Locate the cell with the specified text and output its (X, Y) center coordinate. 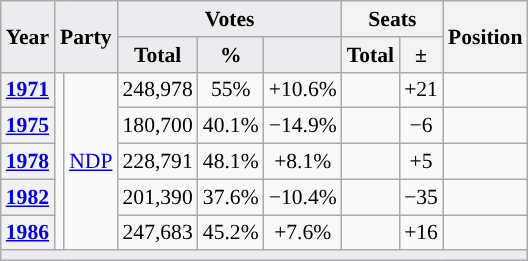
201,390 (157, 197)
−14.9% (303, 126)
−6 (421, 126)
−35 (421, 197)
1978 (28, 162)
228,791 (157, 162)
37.6% (231, 197)
55% (231, 90)
1982 (28, 197)
45.2% (231, 233)
+21 (421, 90)
Year (28, 36)
+7.6% (303, 233)
+16 (421, 233)
NDP (90, 161)
1975 (28, 126)
± (421, 55)
48.1% (231, 162)
40.1% (231, 126)
1986 (28, 233)
+8.1% (303, 162)
Party (86, 36)
% (231, 55)
Votes (229, 19)
247,683 (157, 233)
Seats (392, 19)
248,978 (157, 90)
+10.6% (303, 90)
+5 (421, 162)
180,700 (157, 126)
−10.4% (303, 197)
1971 (28, 90)
Position (485, 36)
